Find where the given text appears and provide that cell's center as (x, y) coordinate. 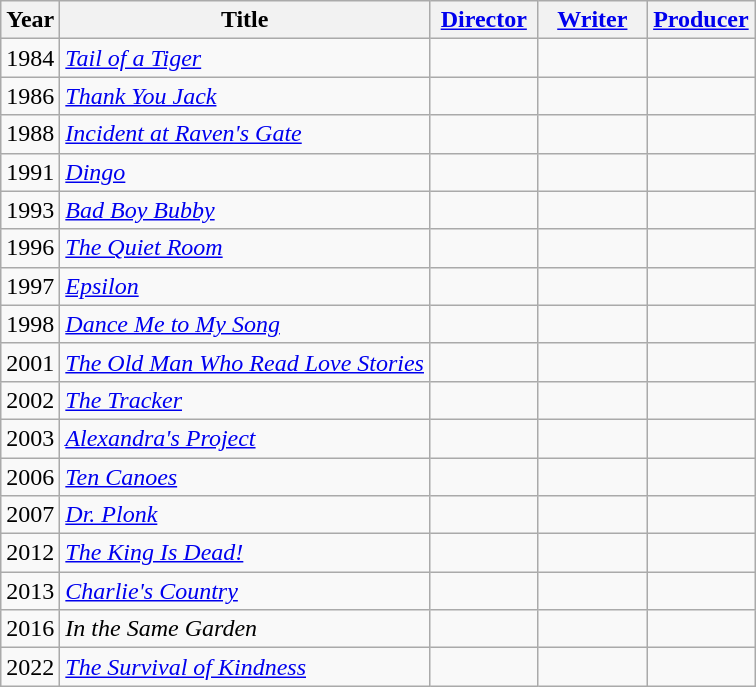
Epsilon (245, 286)
2022 (30, 667)
Ten Canoes (245, 477)
Year (30, 20)
1984 (30, 58)
1993 (30, 210)
1998 (30, 324)
Incident at Raven's Gate (245, 134)
1997 (30, 286)
2002 (30, 400)
1991 (30, 172)
The King Is Dead! (245, 553)
The Survival of Kindness (245, 667)
Tail of a Tiger (245, 58)
The Tracker (245, 400)
The Old Man Who Read Love Stories (245, 362)
Dingo (245, 172)
Writer (592, 20)
1986 (30, 96)
Director (484, 20)
Producer (702, 20)
2013 (30, 591)
2003 (30, 438)
2012 (30, 553)
2006 (30, 477)
Alexandra's Project (245, 438)
2016 (30, 629)
Charlie's Country (245, 591)
Bad Boy Bubby (245, 210)
The Quiet Room (245, 248)
In the Same Garden (245, 629)
Title (245, 20)
2007 (30, 515)
Thank You Jack (245, 96)
2001 (30, 362)
Dr. Plonk (245, 515)
1988 (30, 134)
1996 (30, 248)
Dance Me to My Song (245, 324)
